Pinpoint the cell where the given text exists, returning its [x, y] midpoint coordinate. 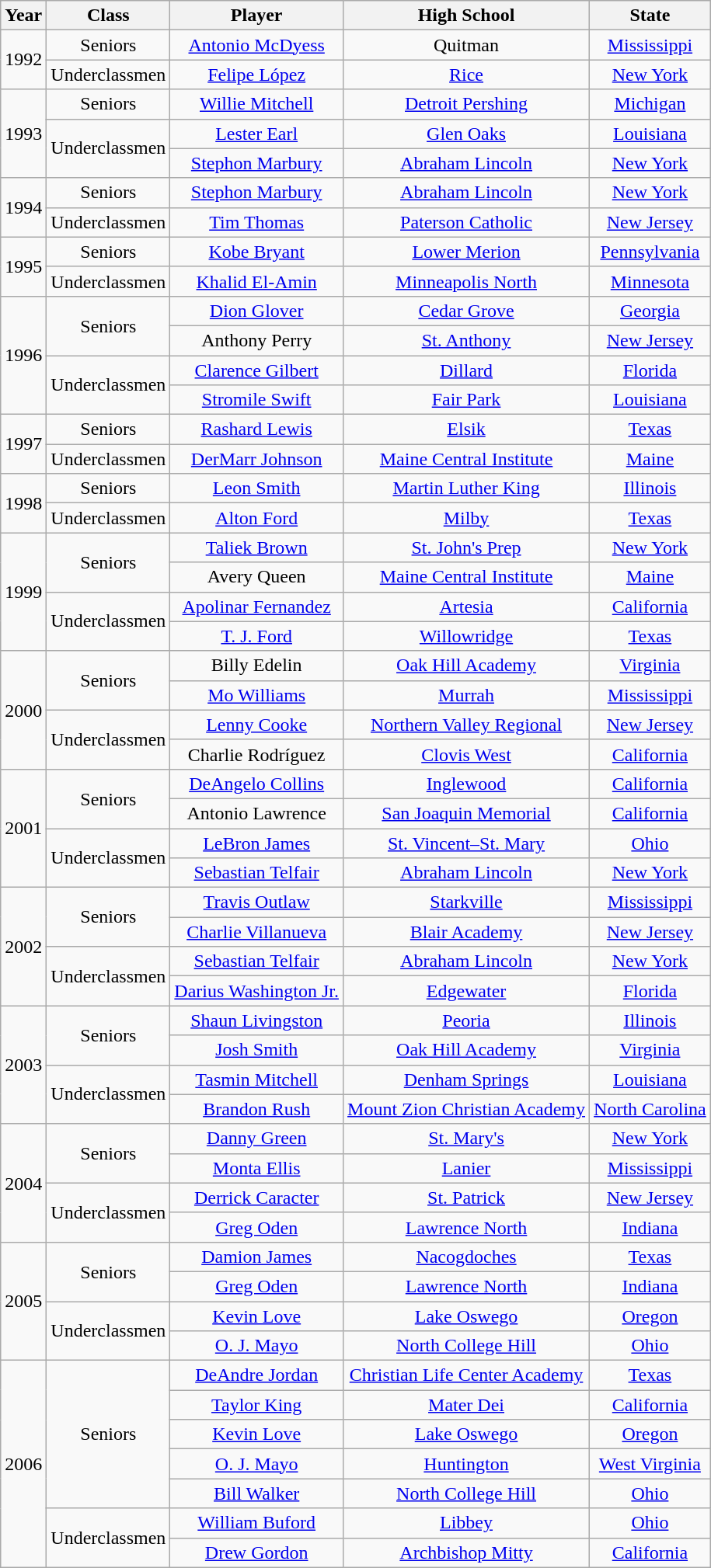
Apolinar Fernandez [256, 607]
William Buford [256, 1523]
2005 [23, 1301]
Drew Gordon [256, 1552]
Tim Thomas [256, 222]
Martin Luther King [466, 488]
Leon Smith [256, 488]
St. Vincent–St. Mary [466, 843]
Quitman [466, 45]
Blair Academy [466, 932]
San Joaquin Memorial [466, 813]
Travis Outlaw [256, 902]
Taliek Brown [256, 548]
Tasmin Mitchell [256, 1080]
1999 [23, 592]
Monta Ellis [256, 1168]
Fair Park [466, 400]
1995 [23, 266]
Michigan [650, 104]
Mo Williams [256, 695]
LeBron James [256, 843]
Taylor King [256, 1405]
Clovis West [466, 754]
2000 [23, 710]
Year [23, 16]
Derrick Caracter [256, 1198]
Darius Washington Jr. [256, 991]
2002 [23, 947]
St. John's Prep [466, 548]
Charlie Villanueva [256, 932]
Elsik [466, 429]
1992 [23, 60]
Minnesota [650, 281]
Willie Mitchell [256, 104]
2004 [23, 1183]
1997 [23, 444]
DeAngelo Collins [256, 784]
Avery Queen [256, 577]
Dion Glover [256, 311]
Edgewater [466, 991]
High School [466, 16]
Stromile Swift [256, 400]
Lester Earl [256, 134]
Lower Merion [466, 252]
Antonio McDyess [256, 45]
Brandon Rush [256, 1109]
1998 [23, 503]
DerMarr Johnson [256, 459]
Mount Zion Christian Academy [466, 1109]
Rice [466, 75]
Dillard [466, 370]
Milby [466, 518]
Artesia [466, 607]
Charlie Rodríguez [256, 754]
State [650, 16]
Class [109, 16]
North Carolina [650, 1109]
Lanier [466, 1168]
Glen Oaks [466, 134]
Georgia [650, 311]
Cedar Grove [466, 311]
Shaun Livingston [256, 1020]
Anthony Perry [256, 340]
Kobe Bryant [256, 252]
Rashard Lewis [256, 429]
Lenny Cooke [256, 725]
Bill Walker [256, 1493]
Mater Dei [466, 1405]
Josh Smith [256, 1050]
1994 [23, 207]
Antonio Lawrence [256, 813]
1993 [23, 134]
Billy Edelin [256, 666]
Denham Springs [466, 1080]
Player [256, 16]
DeAndre Jordan [256, 1375]
Felipe López [256, 75]
Nacogdoches [466, 1257]
Libbey [466, 1523]
Peoria [466, 1020]
Inglewood [466, 784]
Paterson Catholic [466, 222]
1996 [23, 355]
T. J. Ford [256, 636]
Starkville [466, 902]
2003 [23, 1065]
Minneapolis North [466, 281]
2001 [23, 828]
St. Mary's [466, 1139]
Northern Valley Regional [466, 725]
Damion James [256, 1257]
Murrah [466, 695]
2006 [23, 1464]
Alton Ford [256, 518]
Khalid El-Amin [256, 281]
St. Anthony [466, 340]
Clarence Gilbert [256, 370]
Huntington [466, 1464]
Detroit Pershing [466, 104]
Danny Green [256, 1139]
Christian Life Center Academy [466, 1375]
Pennsylvania [650, 252]
St. Patrick [466, 1198]
Archbishop Mitty [466, 1552]
Willowridge [466, 636]
West Virginia [650, 1464]
